From the cell containing the given text, extract its center point as [X, Y] coordinate. 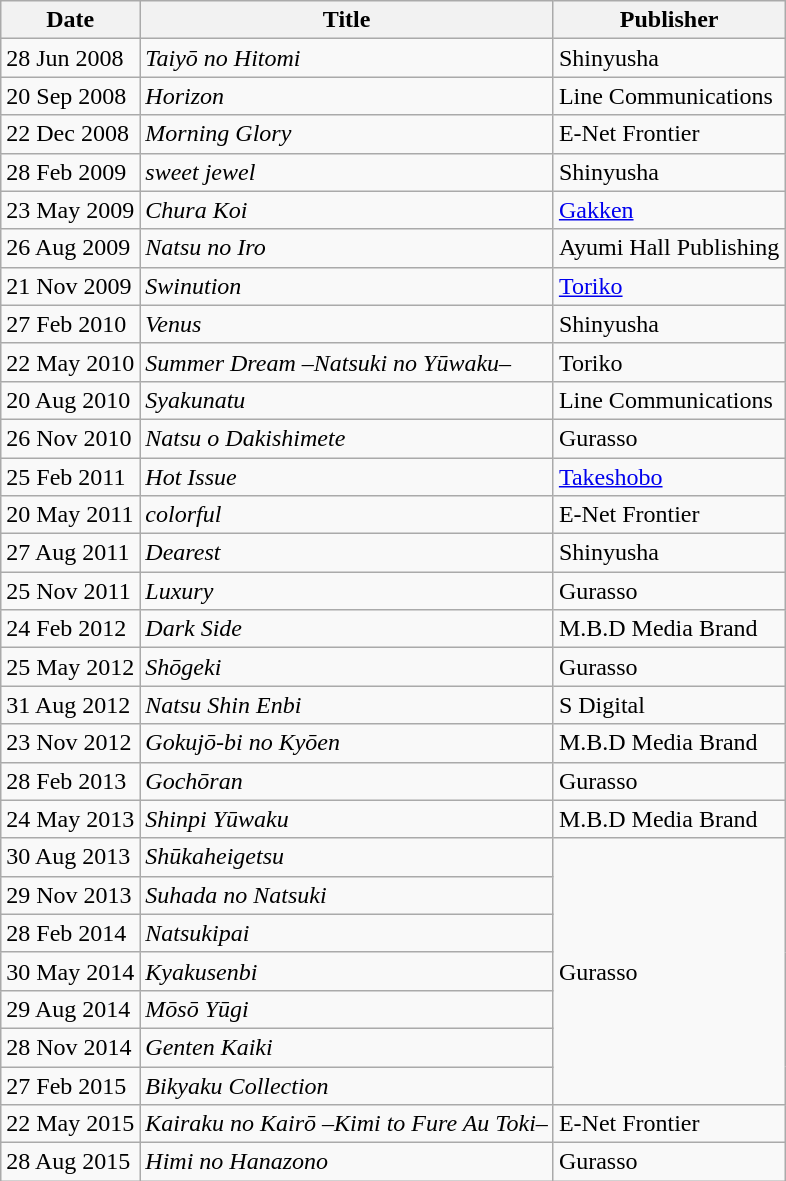
Bikyaku Collection [347, 1085]
Title [347, 20]
30 Aug 2013 [70, 857]
Ayumi Hall Publishing [669, 248]
Takeshobo [669, 477]
27 Feb 2015 [70, 1085]
Natsu no Iro [347, 248]
Dark Side [347, 629]
26 Nov 2010 [70, 438]
24 May 2013 [70, 819]
sweet jewel [347, 172]
Mōsō Yūgi [347, 1009]
23 May 2009 [70, 210]
Suhada no Natsuki [347, 895]
25 Feb 2011 [70, 477]
20 Sep 2008 [70, 96]
22 Dec 2008 [70, 134]
28 Jun 2008 [70, 58]
Gochōran [347, 781]
28 Nov 2014 [70, 1047]
Shōgeki [347, 667]
Luxury [347, 591]
Summer Dream –Natsuki no Yūwaku– [347, 362]
Shūkaheigetsu [347, 857]
30 May 2014 [70, 971]
29 Nov 2013 [70, 895]
Publisher [669, 20]
27 Aug 2011 [70, 553]
23 Nov 2012 [70, 743]
Gokujō-bi no Kyōen [347, 743]
Horizon [347, 96]
Shinpi Yūwaku [347, 819]
Natsukipai [347, 933]
25 May 2012 [70, 667]
Gakken [669, 210]
Date [70, 20]
S Digital [669, 705]
Himi no Hanazono [347, 1162]
21 Nov 2009 [70, 286]
20 May 2011 [70, 515]
Kairaku no Kairō –Kimi to Fure Au Toki– [347, 1124]
colorful [347, 515]
Morning Glory [347, 134]
Chura Koi [347, 210]
27 Feb 2010 [70, 324]
Dearest [347, 553]
Natsu o Dakishimete [347, 438]
31 Aug 2012 [70, 705]
Swinution [347, 286]
20 Aug 2010 [70, 400]
28 Feb 2014 [70, 933]
Natsu Shin Enbi [347, 705]
26 Aug 2009 [70, 248]
28 Feb 2009 [70, 172]
28 Feb 2013 [70, 781]
25 Nov 2011 [70, 591]
24 Feb 2012 [70, 629]
Kyakusenbi [347, 971]
28 Aug 2015 [70, 1162]
Taiyō no Hitomi [347, 58]
Venus [347, 324]
22 May 2015 [70, 1124]
Syakunatu [347, 400]
Hot Issue [347, 477]
Genten Kaiki [347, 1047]
22 May 2010 [70, 362]
29 Aug 2014 [70, 1009]
